Scan for the cell matching the given text and deliver its (x, y) coordinate at center. 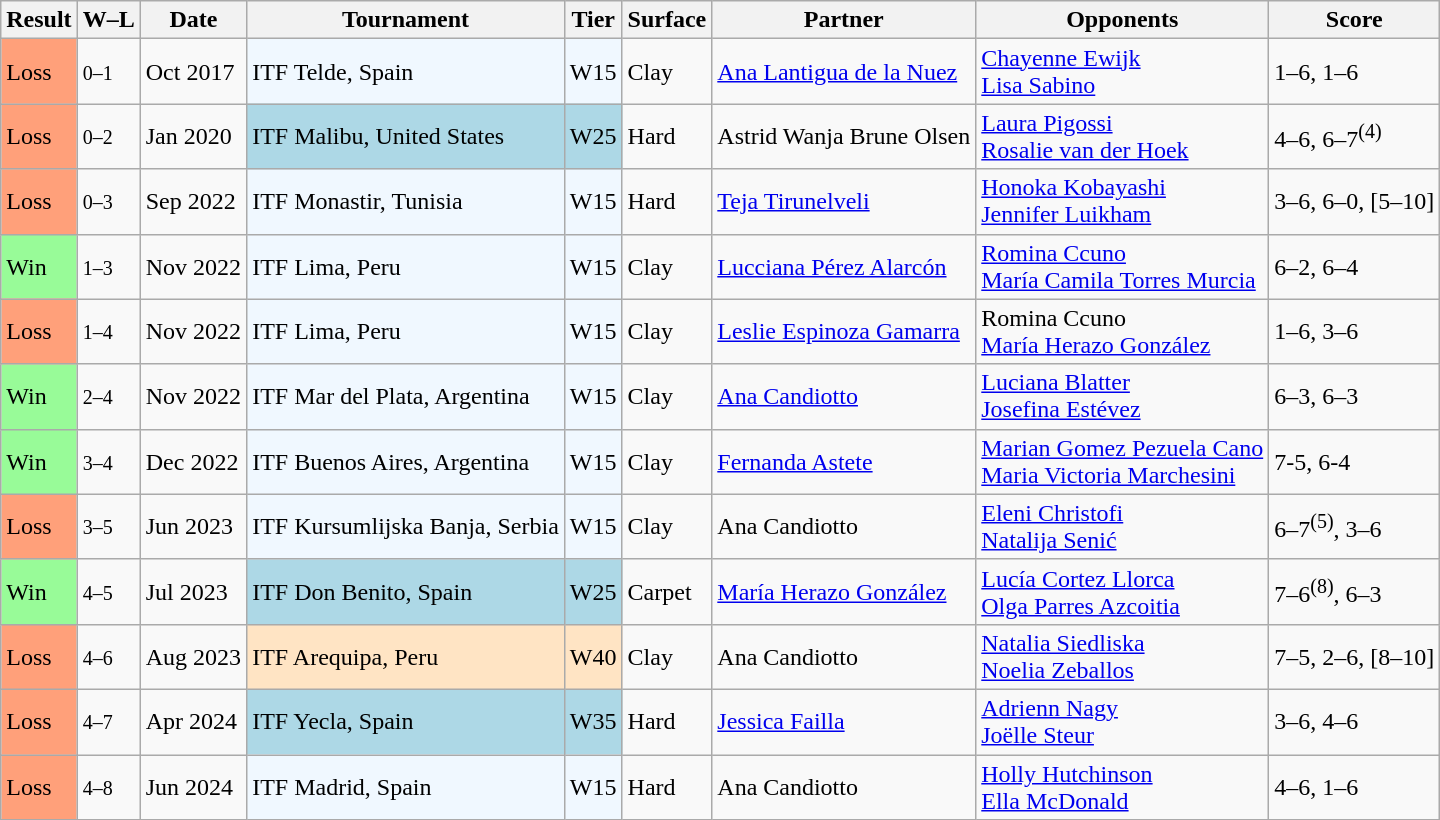
Carpet (667, 592)
ITF Don Benito, Spain (406, 592)
María Herazo González (844, 592)
ITF Monastir, Tunisia (406, 202)
Laura Pigossi Rosalie van der Hoek (1122, 136)
Jessica Failla (844, 722)
ITF Malibu, United States (406, 136)
ITF Mar del Plata, Argentina (406, 396)
Lucía Cortez Llorca Olga Parres Azcoitia (1122, 592)
Romina Ccuno María Camila Torres Murcia (1122, 266)
1–6, 1–6 (1354, 72)
0–1 (108, 72)
Partner (844, 20)
4–5 (108, 592)
7–5, 2–6, [8–10] (1354, 656)
ITF Kursumlijska Banja, Serbia (406, 526)
Leslie Espinoza Gamarra (844, 332)
7-5, 6-4 (1354, 462)
Honoka Kobayashi Jennifer Luikham (1122, 202)
Score (1354, 20)
Jun 2023 (193, 526)
Ana Lantigua de la Nuez (844, 72)
3–4 (108, 462)
Holly Hutchinson Ella McDonald (1122, 786)
ITF Arequipa, Peru (406, 656)
Apr 2024 (193, 722)
ITF Telde, Spain (406, 72)
4–6, 6–7(4) (1354, 136)
ITF Yecla, Spain (406, 722)
3–6, 6–0, [5–10] (1354, 202)
Jun 2024 (193, 786)
Romina Ccuno María Herazo González (1122, 332)
Lucciana Pérez Alarcón (844, 266)
Surface (667, 20)
Astrid Wanja Brune Olsen (844, 136)
Opponents (1122, 20)
1–6, 3–6 (1354, 332)
7–6(8), 6–3 (1354, 592)
Natalia Siedliska Noelia Zeballos (1122, 656)
Tier (593, 20)
Oct 2017 (193, 72)
Dec 2022 (193, 462)
3–6, 4–6 (1354, 722)
6–2, 6–4 (1354, 266)
1–4 (108, 332)
Eleni Christofi Natalija Senić (1122, 526)
Adrienn Nagy Joëlle Steur (1122, 722)
Teja Tirunelveli (844, 202)
Tournament (406, 20)
6–3, 6–3 (1354, 396)
4–6 (108, 656)
Luciana Blatter Josefina Estévez (1122, 396)
2–4 (108, 396)
W35 (593, 722)
Sep 2022 (193, 202)
Aug 2023 (193, 656)
6–7(5), 3–6 (1354, 526)
0–3 (108, 202)
4–8 (108, 786)
Chayenne Ewijk Lisa Sabino (1122, 72)
1–3 (108, 266)
4–6, 1–6 (1354, 786)
Date (193, 20)
Fernanda Astete (844, 462)
4–7 (108, 722)
W–L (108, 20)
ITF Madrid, Spain (406, 786)
Result (39, 20)
Marian Gomez Pezuela Cano Maria Victoria Marchesini (1122, 462)
W40 (593, 656)
0–2 (108, 136)
Jul 2023 (193, 592)
ITF Buenos Aires, Argentina (406, 462)
3–5 (108, 526)
Jan 2020 (193, 136)
